Return the [x, y] coordinate for the center point of the cell that contains the specified text.  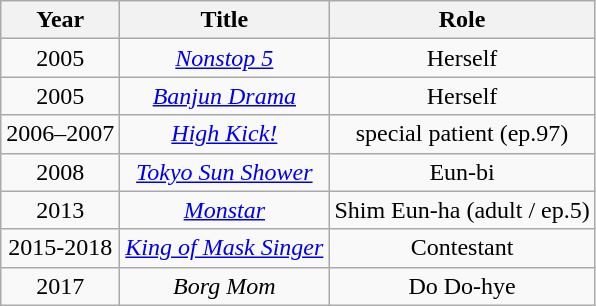
Shim Eun-ha (adult / ep.5) [462, 210]
2015-2018 [60, 248]
Year [60, 20]
Eun-bi [462, 172]
Role [462, 20]
Tokyo Sun Shower [224, 172]
Nonstop 5 [224, 58]
High Kick! [224, 134]
Borg Mom [224, 286]
Monstar [224, 210]
Banjun Drama [224, 96]
2013 [60, 210]
special patient (ep.97) [462, 134]
2006–2007 [60, 134]
Do Do-hye [462, 286]
Title [224, 20]
Contestant [462, 248]
2017 [60, 286]
2008 [60, 172]
King of Mask Singer [224, 248]
